Return the (x, y) coordinate for the center point of the cell that contains the specified text.  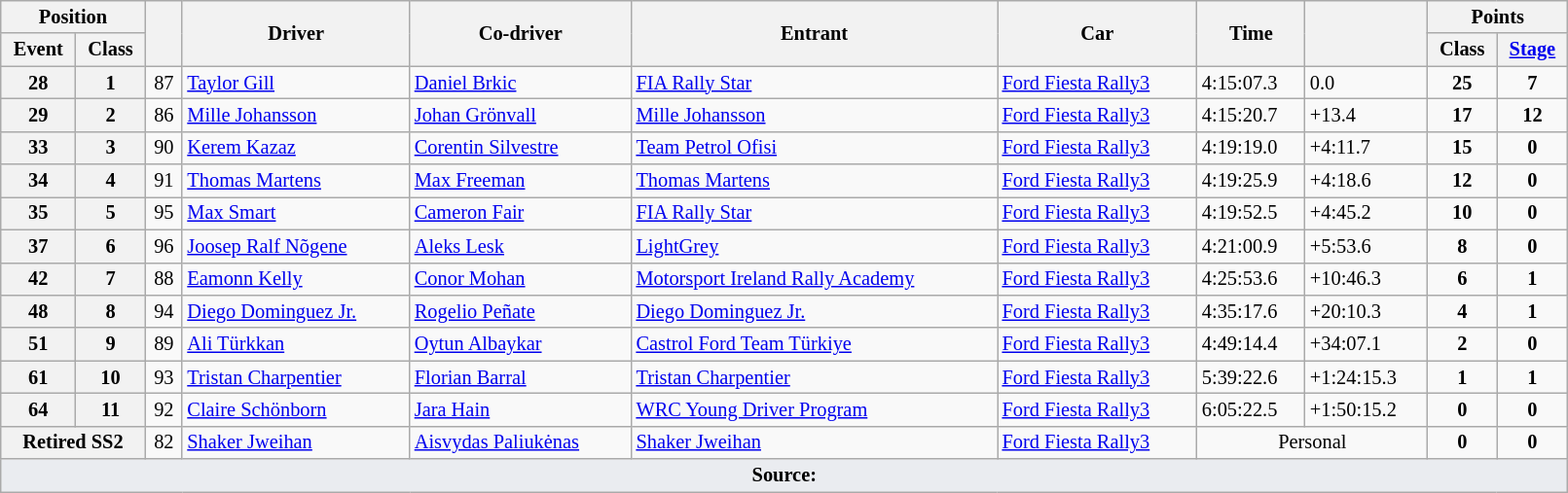
+5:53.6 (1367, 246)
Eamonn Kelly (296, 279)
Entrant (815, 33)
82 (164, 442)
33 (39, 148)
9 (111, 344)
Car (1098, 33)
Event (39, 50)
0.0 (1367, 83)
64 (39, 409)
Motorsport Ireland Rally Academy (815, 279)
+20:10.3 (1367, 311)
+1:24:15.3 (1367, 377)
+4:18.6 (1367, 181)
Kerem Kazaz (296, 148)
Team Petrol Ofisi (815, 148)
Co-driver (521, 33)
90 (164, 148)
35 (39, 213)
87 (164, 83)
Cameron Fair (521, 213)
34 (39, 181)
91 (164, 181)
6:05:22.5 (1252, 409)
LightGrey (815, 246)
61 (39, 377)
Corentin Silvestre (521, 148)
Johan Grönvall (521, 115)
96 (164, 246)
25 (1462, 83)
Jara Hain (521, 409)
95 (164, 213)
Aleks Lesk (521, 246)
Max Freeman (521, 181)
Personal (1312, 442)
Oytun Albaykar (521, 344)
WRC Young Driver Program (815, 409)
93 (164, 377)
4:35:17.6 (1252, 311)
15 (1462, 148)
Stage (1532, 50)
+34:07.1 (1367, 344)
29 (39, 115)
Taylor Gill (296, 83)
42 (39, 279)
88 (164, 279)
4:15:07.3 (1252, 83)
Driver (296, 33)
Retired SS2 (73, 442)
89 (164, 344)
4:15:20.7 (1252, 115)
92 (164, 409)
Points (1498, 17)
Joosep Ralf Nõgene (296, 246)
4:19:25.9 (1252, 181)
Source: (784, 475)
Aisvydas Paliukėnas (521, 442)
Claire Schönborn (296, 409)
4:21:00.9 (1252, 246)
+13.4 (1367, 115)
+10:46.3 (1367, 279)
86 (164, 115)
Max Smart (296, 213)
+1:50:15.2 (1367, 409)
Daniel Brkic (521, 83)
4:49:14.4 (1252, 344)
37 (39, 246)
+4:45.2 (1367, 213)
+4:11.7 (1367, 148)
Florian Barral (521, 377)
51 (39, 344)
Position (73, 17)
11 (111, 409)
4:19:19.0 (1252, 148)
Time (1252, 33)
17 (1462, 115)
28 (39, 83)
4:25:53.6 (1252, 279)
4:19:52.5 (1252, 213)
94 (164, 311)
5 (111, 213)
5:39:22.6 (1252, 377)
3 (111, 148)
Rogelio Peñate (521, 311)
48 (39, 311)
Ali Türkkan (296, 344)
Castrol Ford Team Türkiye (815, 344)
Conor Mohan (521, 279)
